Determine the [X, Y] coordinate at the center of the cell enclosing the given text.  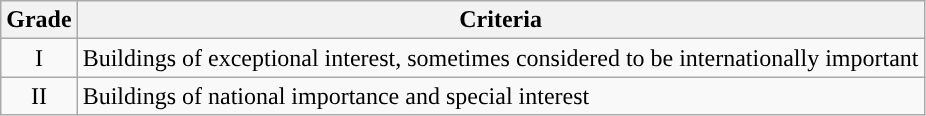
II [39, 96]
Criteria [500, 20]
Buildings of exceptional interest, sometimes considered to be internationally important [500, 58]
I [39, 58]
Buildings of national importance and special interest [500, 96]
Grade [39, 20]
